Identify which cell holds the provided text, then report its [x, y] central coordinate. 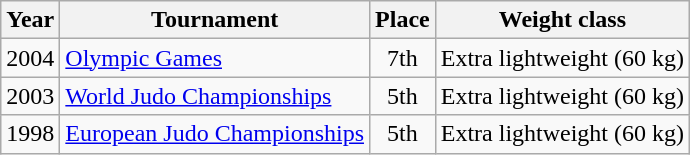
Year [30, 20]
7th [403, 58]
Olympic Games [215, 58]
European Judo Championships [215, 134]
Weight class [562, 20]
2003 [30, 96]
Place [403, 20]
Tournament [215, 20]
1998 [30, 134]
2004 [30, 58]
World Judo Championships [215, 96]
